Detect which cell encompasses the target text, then output its (x, y) center coordinate. 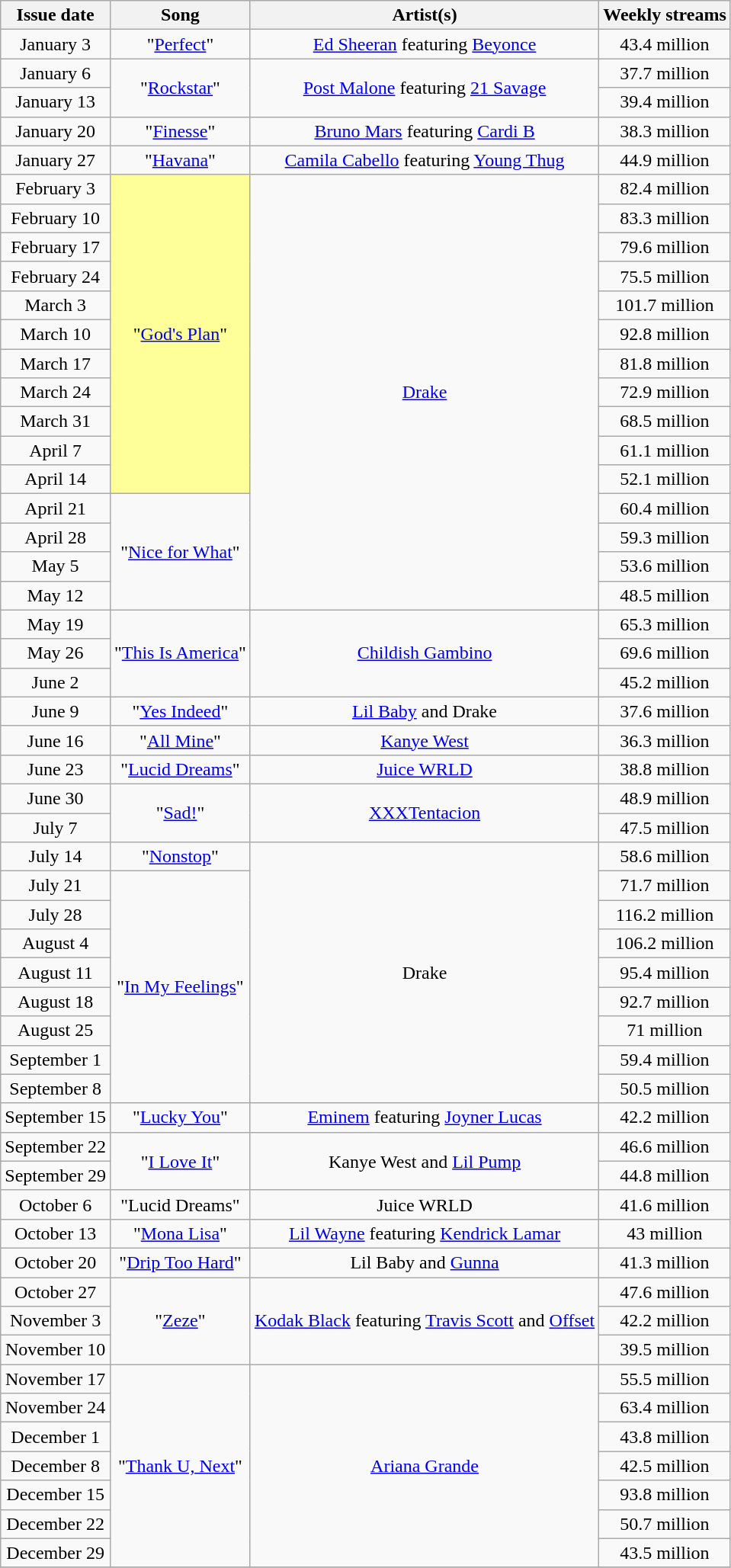
46.6 million (665, 1146)
50.7 million (665, 1524)
March 31 (56, 422)
June 2 (56, 682)
"Nonstop" (180, 857)
April 14 (56, 479)
Post Malone featuring 21 Savage (424, 88)
December 22 (56, 1524)
February 17 (56, 247)
June 23 (56, 769)
52.1 million (665, 479)
November 24 (56, 1408)
"In My Feelings" (180, 987)
93.8 million (665, 1495)
50.5 million (665, 1089)
79.6 million (665, 247)
"Yes Indeed" (180, 711)
45.2 million (665, 682)
38.3 million (665, 131)
Issue date (56, 15)
95.4 million (665, 973)
39.5 million (665, 1350)
"This Is America" (180, 653)
Lil Baby and Gunna (424, 1262)
May 26 (56, 653)
Kodak Black featuring Travis Scott and Offset (424, 1321)
38.8 million (665, 769)
"Nice for What" (180, 552)
59.4 million (665, 1060)
January 3 (56, 44)
43.4 million (665, 44)
April 28 (56, 537)
43.5 million (665, 1553)
Ed Sheeran featuring Beyonce (424, 44)
65.3 million (665, 624)
41.3 million (665, 1262)
XXXTentacion (424, 813)
Ariana Grande (424, 1466)
October 6 (56, 1204)
July 21 (56, 886)
Childish Gambino (424, 653)
January 27 (56, 160)
106.2 million (665, 944)
May 12 (56, 595)
43.8 million (665, 1437)
November 3 (56, 1321)
July 28 (56, 915)
September 1 (56, 1060)
71.7 million (665, 886)
47.6 million (665, 1292)
81.8 million (665, 364)
58.6 million (665, 857)
"Rockstar" (180, 88)
69.6 million (665, 653)
44.9 million (665, 160)
April 7 (56, 451)
February 24 (56, 276)
37.7 million (665, 73)
53.6 million (665, 566)
January 20 (56, 131)
October 27 (56, 1292)
November 17 (56, 1379)
71 million (665, 1031)
July 7 (56, 827)
"Sad!" (180, 813)
June 30 (56, 798)
July 14 (56, 857)
43 million (665, 1233)
December 15 (56, 1495)
December 29 (56, 1553)
75.5 million (665, 276)
Kanye West and Lil Pump (424, 1161)
May 19 (56, 624)
March 17 (56, 364)
61.1 million (665, 451)
92.7 million (665, 1002)
"Mona Lisa" (180, 1233)
83.3 million (665, 218)
"Havana" (180, 160)
"Lucky You" (180, 1117)
Bruno Mars featuring Cardi B (424, 131)
August 18 (56, 1002)
Eminem featuring Joyner Lucas (424, 1117)
"Perfect" (180, 44)
March 24 (56, 393)
39.4 million (665, 102)
"God's Plan" (180, 334)
May 5 (56, 566)
63.4 million (665, 1408)
59.3 million (665, 537)
Song (180, 15)
48.9 million (665, 798)
December 8 (56, 1466)
September 8 (56, 1089)
August 11 (56, 973)
Lil Baby and Drake (424, 711)
September 29 (56, 1175)
36.3 million (665, 740)
Camila Cabello featuring Young Thug (424, 160)
September 22 (56, 1146)
June 16 (56, 740)
October 13 (56, 1233)
42.5 million (665, 1466)
82.4 million (665, 189)
37.6 million (665, 711)
March 3 (56, 305)
February 3 (56, 189)
44.8 million (665, 1175)
January 13 (56, 102)
92.8 million (665, 334)
October 20 (56, 1262)
48.5 million (665, 595)
47.5 million (665, 827)
September 15 (56, 1117)
November 10 (56, 1350)
August 4 (56, 944)
April 21 (56, 508)
"All Mine" (180, 740)
December 1 (56, 1437)
60.4 million (665, 508)
55.5 million (665, 1379)
August 25 (56, 1031)
68.5 million (665, 422)
Lil Wayne featuring Kendrick Lamar (424, 1233)
72.9 million (665, 393)
March 10 (56, 334)
January 6 (56, 73)
"Finesse" (180, 131)
Weekly streams (665, 15)
Kanye West (424, 740)
116.2 million (665, 915)
101.7 million (665, 305)
"I Love It" (180, 1161)
February 10 (56, 218)
"Thank U, Next" (180, 1466)
41.6 million (665, 1204)
Artist(s) (424, 15)
June 9 (56, 711)
"Zeze" (180, 1321)
"Drip Too Hard" (180, 1262)
